Provide the (X, Y) coordinate of the cell's center where the given text is located.  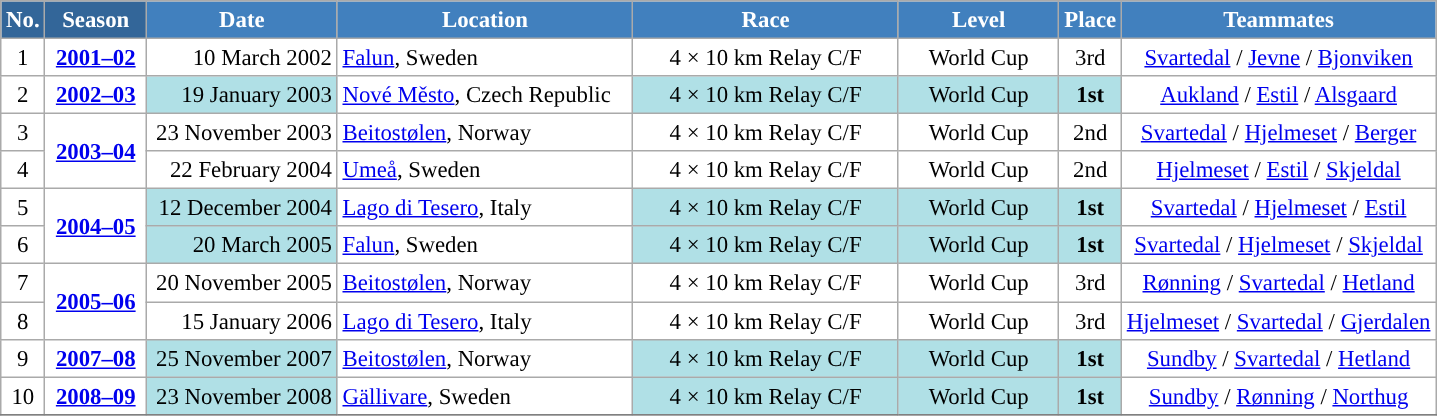
6 (23, 245)
Sundby / Svartedal / Hetland (1278, 358)
No. (23, 20)
2003–04 (96, 152)
4 (23, 170)
1 (23, 58)
Rønning / Svartedal / Hetland (1278, 283)
2005–06 (96, 302)
Svartedal / Jevne / Bjonviken (1278, 58)
Sundby / Rønning / Northug (1278, 396)
23 November 2003 (242, 133)
2004–05 (96, 226)
Level (978, 20)
23 November 2008 (242, 396)
Date (242, 20)
Nové Město, Czech Republic (485, 95)
7 (23, 283)
Race (766, 20)
15 January 2006 (242, 321)
2002–03 (96, 95)
22 February 2004 (242, 170)
2008–09 (96, 396)
10 March 2002 (242, 58)
20 March 2005 (242, 245)
Svartedal / Hjelmeset / Berger (1278, 133)
3 (23, 133)
Gällivare, Sweden (485, 396)
Umeå, Sweden (485, 170)
Svartedal / Hjelmeset / Skjeldal (1278, 245)
12 December 2004 (242, 208)
Place (1090, 20)
9 (23, 358)
Aukland / Estil / Alsgaard (1278, 95)
2 (23, 95)
2001–02 (96, 58)
5 (23, 208)
8 (23, 321)
2007–08 (96, 358)
10 (23, 396)
25 November 2007 (242, 358)
Svartedal / Hjelmeset / Estil (1278, 208)
Hjelmeset / Estil / Skjeldal (1278, 170)
20 November 2005 (242, 283)
Hjelmeset / Svartedal / Gjerdalen (1278, 321)
Location (485, 20)
19 January 2003 (242, 95)
Season (96, 20)
Teammates (1278, 20)
